Return [X, Y] of the center of cell containing provided text 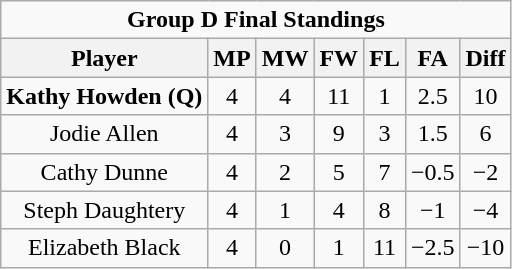
8 [385, 210]
7 [385, 172]
MW [285, 58]
FL [385, 58]
2 [285, 172]
6 [486, 134]
−2.5 [432, 248]
−2 [486, 172]
FW [339, 58]
Jodie Allen [104, 134]
−0.5 [432, 172]
Steph Daughtery [104, 210]
Player [104, 58]
Diff [486, 58]
0 [285, 248]
10 [486, 96]
2.5 [432, 96]
5 [339, 172]
Kathy Howden (Q) [104, 96]
1.5 [432, 134]
Elizabeth Black [104, 248]
Group D Final Standings [256, 20]
−1 [432, 210]
MP [232, 58]
−4 [486, 210]
−10 [486, 248]
9 [339, 134]
Cathy Dunne [104, 172]
FA [432, 58]
